Provide the [x, y] coordinate of the cell's center where the given text is located.  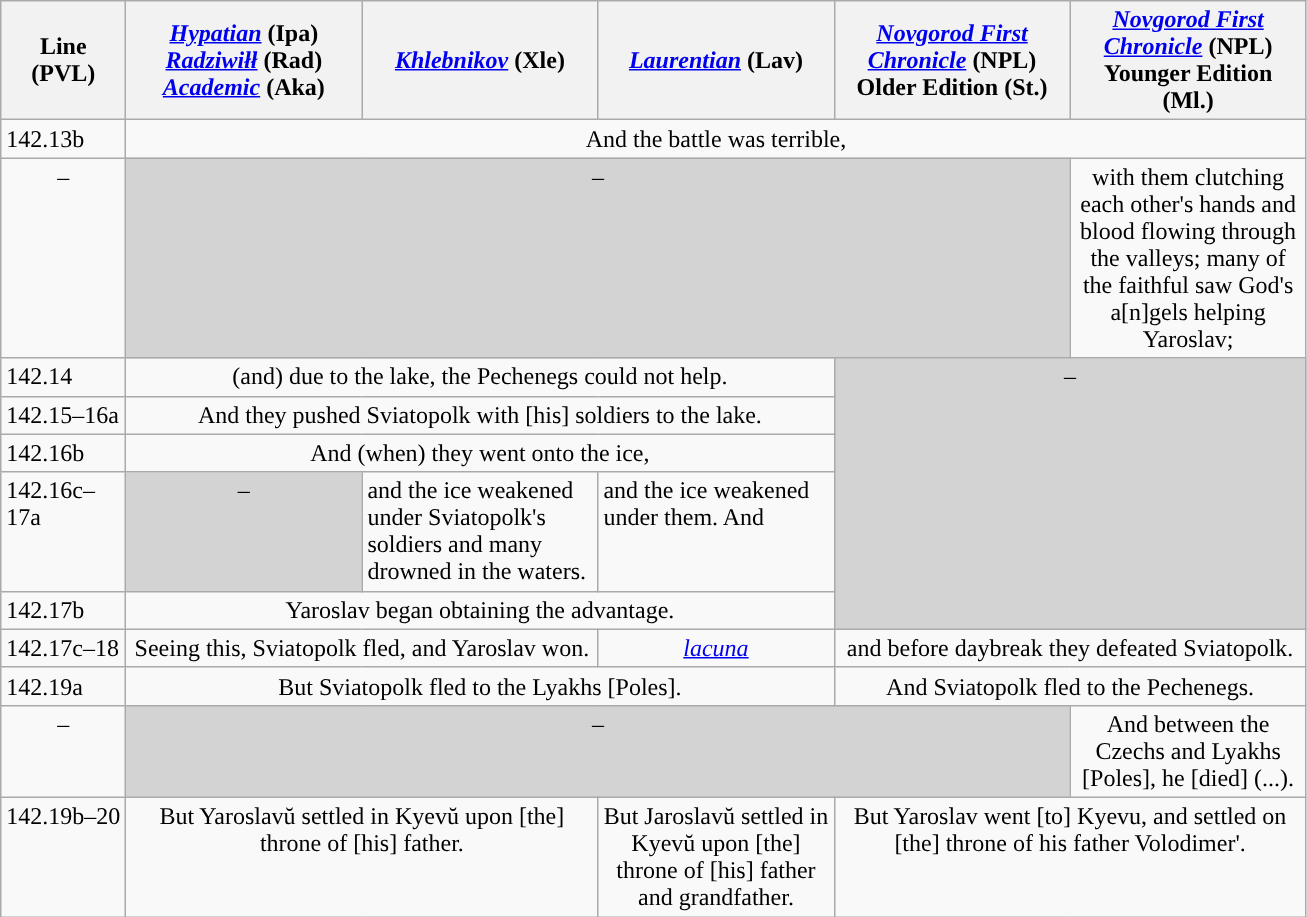
And between the Czechs and Lyakhs [Poles], he [died] (...). [1188, 751]
142.16c–17a [64, 532]
And they pushed Sviatopolk with [his] soldiers to the lake. [480, 415]
142.19a [64, 686]
Seeing this, Sviatopolk fled, and Yaroslav won. [362, 648]
Khlebnikov (Xle) [480, 60]
But Yaroslav went [to] Kyevu, and settled on [the] throne of his father Volodimer'. [1070, 856]
And (when) they went onto the ice, [480, 453]
And the battle was terrible, [716, 139]
(and) due to the lake, the Pechenegs could not help. [480, 377]
142.19b–20 [64, 856]
lacuna [716, 648]
142.17b [64, 610]
142.16b [64, 453]
But Sviatopolk fled to the Lyakhs [Poles]. [480, 686]
Line (PVL) [64, 60]
Novgorod First Chronicle (NPL)Older Edition (St.) [952, 60]
Novgorod First Chronicle (NPL)Younger Edition (Ml.) [1188, 60]
Hypatian (Ipa)Radziwiłł (Rad)Academic (Aka) [244, 60]
and the ice weakened under Sviatopolk's soldiers and many drowned in the waters. [480, 532]
Laurentian (Lav) [716, 60]
But Jaroslavŭ settled in Kyevŭ upon [the] throne of [his] father and grandfather. [716, 856]
But Yaroslavŭ settled in Kyevŭ upon [the] throne of [his] father. [362, 856]
142.14 [64, 377]
142.15–16a [64, 415]
and before daybreak they defeated Sviatopolk. [1070, 648]
142.13b [64, 139]
with them clutching each other's hands and blood flowing through the valleys; many of the faithful saw God's a[n]gels helping Yaroslav; [1188, 258]
Yaroslav began obtaining the advantage. [480, 610]
142.17c–18 [64, 648]
and the ice weakened under them. And [716, 532]
And Sviatopolk fled to the Pechenegs. [1070, 686]
